Find where the given text appears and provide that cell's center as [X, Y] coordinate. 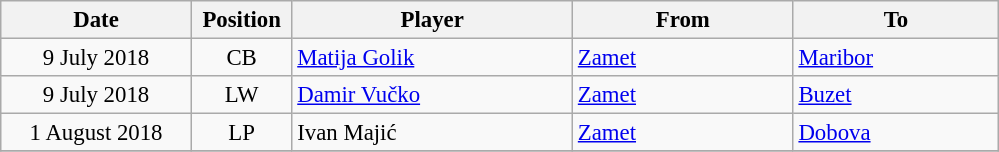
Matija Golik [432, 58]
Dobova [896, 133]
1 August 2018 [96, 133]
Position [242, 20]
LP [242, 133]
Ivan Majić [432, 133]
To [896, 20]
Date [96, 20]
Maribor [896, 58]
LW [242, 95]
Damir Vučko [432, 95]
From [684, 20]
Player [432, 20]
CB [242, 58]
Buzet [896, 95]
